Search for the cell housing the specified text and yield its (X, Y) center coordinate. 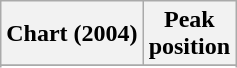
Chart (2004) (72, 34)
Peakposition (189, 34)
